Provide the [X, Y] coordinate of the cell's center where the given text is located.  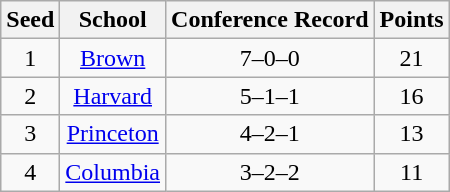
21 [412, 58]
5–1–1 [270, 96]
11 [412, 172]
4 [30, 172]
3–2–2 [270, 172]
3 [30, 134]
4–2–1 [270, 134]
Harvard [113, 96]
16 [412, 96]
Princeton [113, 134]
Columbia [113, 172]
13 [412, 134]
1 [30, 58]
Conference Record [270, 20]
Brown [113, 58]
Seed [30, 20]
7–0–0 [270, 58]
School [113, 20]
2 [30, 96]
Points [412, 20]
